Provide the (x, y) coordinate of the cell's center where the given text is located.  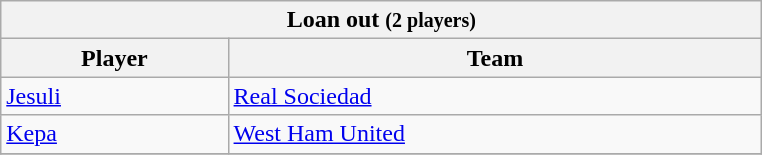
Player (114, 58)
Kepa (114, 134)
Team (495, 58)
Jesuli (114, 96)
Real Sociedad (495, 96)
West Ham United (495, 134)
Loan out (2 players) (382, 20)
